Pinpoint the cell where the given text exists, returning its [X, Y] midpoint coordinate. 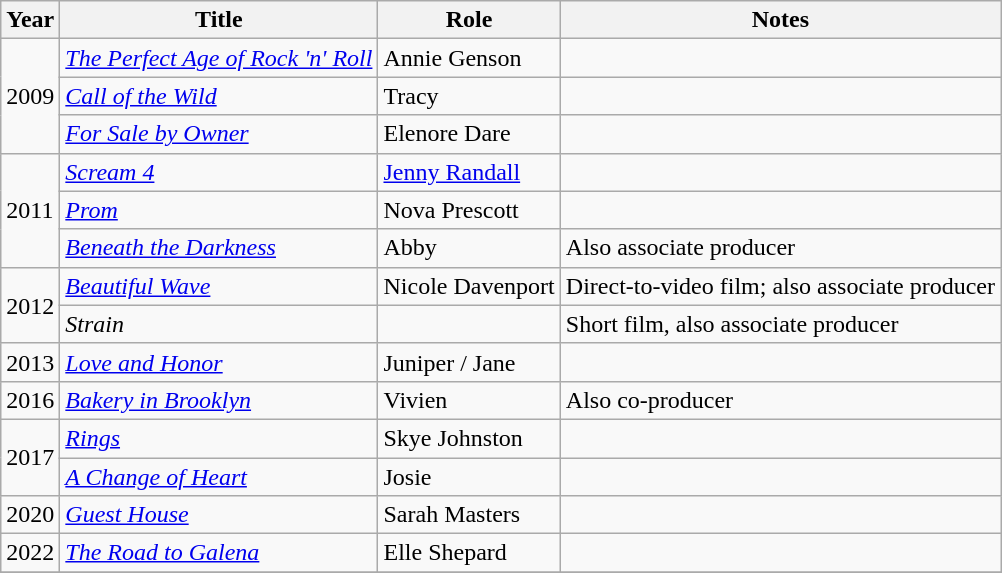
Bakery in Brooklyn [219, 400]
Sarah Masters [469, 515]
Elenore Dare [469, 134]
2011 [30, 210]
Beneath the Darkness [219, 248]
The Perfect Age of Rock 'n' Roll [219, 58]
Skye Johnston [469, 438]
Juniper / Jane [469, 362]
Nicole Davenport [469, 286]
Guest House [219, 515]
Notes [780, 20]
Nova Prescott [469, 210]
Elle Shepard [469, 553]
Annie Genson [469, 58]
2009 [30, 96]
Rings [219, 438]
Direct-to-video film; also associate producer [780, 286]
2013 [30, 362]
Title [219, 20]
Prom [219, 210]
Strain [219, 324]
Jenny Randall [469, 172]
Also associate producer [780, 248]
Role [469, 20]
Josie [469, 477]
Year [30, 20]
Abby [469, 248]
2012 [30, 305]
2020 [30, 515]
A Change of Heart [219, 477]
Also co-producer [780, 400]
2016 [30, 400]
Tracy [469, 96]
Call of the Wild [219, 96]
2022 [30, 553]
Scream 4 [219, 172]
Love and Honor [219, 362]
Beautiful Wave [219, 286]
Vivien [469, 400]
For Sale by Owner [219, 134]
Short film, also associate producer [780, 324]
The Road to Galena [219, 553]
2017 [30, 457]
